Return the (x, y) coordinate for the center point of the cell that contains the specified text.  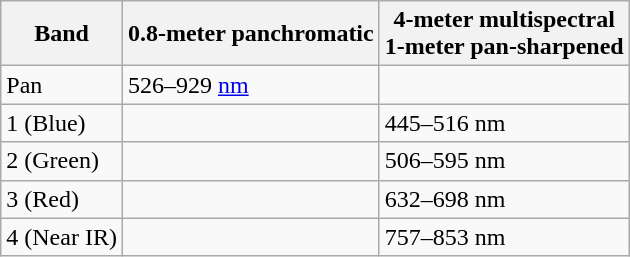
Band (62, 34)
757–853 nm (504, 237)
Pan (62, 85)
632–698 nm (504, 199)
4-meter multispectral 1-meter pan-sharpened (504, 34)
2 (Green) (62, 161)
445–516 nm (504, 123)
4 (Near IR) (62, 237)
1 (Blue) (62, 123)
506–595 nm (504, 161)
3 (Red) (62, 199)
0.8-meter panchromatic (250, 34)
526–929 nm (250, 85)
